Detect which cell encompasses the target text, then output its [x, y] center coordinate. 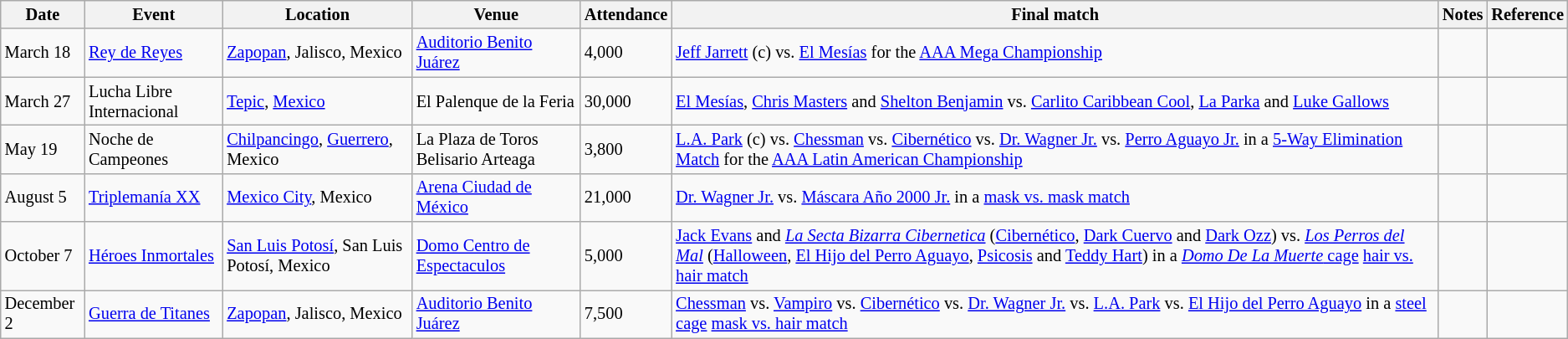
Attendance [626, 14]
Rey de Reyes [154, 53]
Chilpancingo, Guerrero, Mexico [317, 149]
August 5 [43, 198]
Chessman vs. Vampiro vs. Cibernético vs. Dr. Wagner Jr. vs. L.A. Park vs. El Hijo del Perro Aguayo in a steel cage mask vs. hair match [1055, 314]
30,000 [626, 101]
Reference [1527, 14]
May 19 [43, 149]
La Plaza de Toros Belisario Arteaga [497, 149]
March 27 [43, 101]
Jeff Jarrett (c) vs. El Mesías for the AAA Mega Championship [1055, 53]
Héroes Inmortales [154, 256]
3,800 [626, 149]
4,000 [626, 53]
El Mesías, Chris Masters and Shelton Benjamin vs. Carlito Caribbean Cool, La Parka and Luke Gallows [1055, 101]
San Luis Potosí, San Luis Potosí, Mexico [317, 256]
21,000 [626, 198]
Final match [1055, 14]
Guerra de Titanes [154, 314]
Domo Centro de Espectaculos [497, 256]
Triplemanía XX [154, 198]
7,500 [626, 314]
Tepic, Mexico [317, 101]
Noche de Campeones [154, 149]
Date [43, 14]
Dr. Wagner Jr. vs. Máscara Año 2000 Jr. in a mask vs. mask match [1055, 198]
March 18 [43, 53]
Event [154, 14]
Venue [497, 14]
Location [317, 14]
December 2 [43, 314]
5,000 [626, 256]
Arena Ciudad de México [497, 198]
Lucha Libre Internacional [154, 101]
El Palenque de la Feria [497, 101]
Notes [1463, 14]
Mexico City, Mexico [317, 198]
October 7 [43, 256]
